Capture the cell that displays the provided text and extract its (x, y) central coordinate. 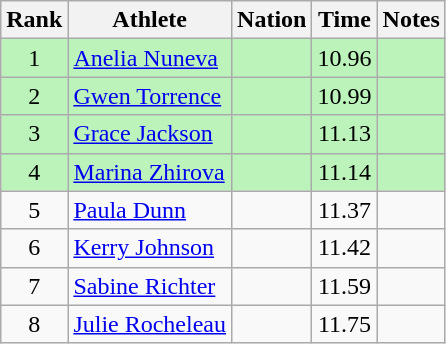
11.42 (344, 248)
Marina Zhirova (150, 172)
6 (34, 248)
Sabine Richter (150, 286)
2 (34, 96)
7 (34, 286)
Nation (272, 20)
5 (34, 210)
Julie Rocheleau (150, 324)
10.96 (344, 58)
3 (34, 134)
10.99 (344, 96)
11.59 (344, 286)
Gwen Torrence (150, 96)
Grace Jackson (150, 134)
11.37 (344, 210)
4 (34, 172)
Notes (411, 20)
11.75 (344, 324)
8 (34, 324)
Athlete (150, 20)
Rank (34, 20)
Paula Dunn (150, 210)
Time (344, 20)
1 (34, 58)
Kerry Johnson (150, 248)
11.14 (344, 172)
11.13 (344, 134)
Anelia Nuneva (150, 58)
